Extract the (x, y) coordinate from the center of the cell holding the provided text.  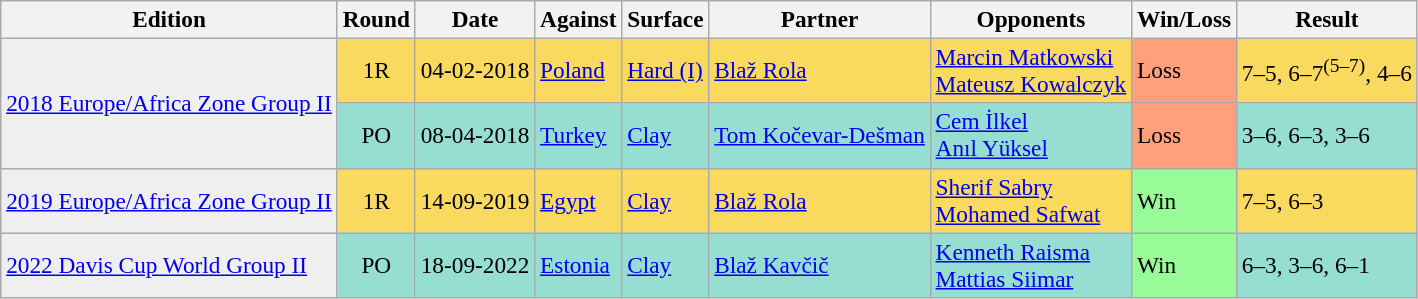
Turkey (578, 136)
Partner (820, 19)
Sherif Sabry Mohamed Safwat (1030, 200)
Hard (I) (666, 70)
18-09-2022 (474, 264)
Poland (578, 70)
Estonia (578, 264)
Against (578, 19)
6–3, 3–6, 6–1 (1326, 264)
2018 Europe/Africa Zone Group II (170, 103)
Blaž Kavčič (820, 264)
Round (376, 19)
Cem İlkel Anıl Yüksel (1030, 136)
7–5, 6–3 (1326, 200)
Marcin Matkowski Mateusz Kowalczyk (1030, 70)
Edition (170, 19)
Surface (666, 19)
Egypt (578, 200)
2022 Davis Cup World Group II (170, 264)
Kenneth Raisma Mattias Siimar (1030, 264)
Win/Loss (1184, 19)
Date (474, 19)
14-09-2019 (474, 200)
Result (1326, 19)
Opponents (1030, 19)
7–5, 6–7(5–7), 4–6 (1326, 70)
04-02-2018 (474, 70)
3–6, 6–3, 3–6 (1326, 136)
08-04-2018 (474, 136)
2019 Europe/Africa Zone Group II (170, 200)
Tom Kočevar-Dešman (820, 136)
